Identify which cell holds the provided text, then report its (X, Y) central coordinate. 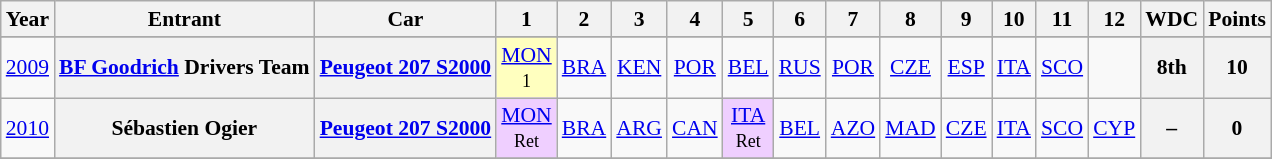
1 (526, 19)
9 (966, 19)
12 (1114, 19)
Sébastien Ogier (184, 128)
8th (1172, 68)
BF Goodrich Drivers Team (184, 68)
2010 (28, 128)
– (1172, 128)
2 (584, 19)
MONRet (526, 128)
ARG (639, 128)
Year (28, 19)
Entrant (184, 19)
11 (1062, 19)
AZO (853, 128)
KEN (639, 68)
8 (910, 19)
MAD (910, 128)
CAN (695, 128)
2009 (28, 68)
3 (639, 19)
6 (800, 19)
MON1 (526, 68)
5 (748, 19)
ESP (966, 68)
ITARet (748, 128)
Points (1237, 19)
CYP (1114, 128)
4 (695, 19)
RUS (800, 68)
Car (406, 19)
7 (853, 19)
WDC (1172, 19)
0 (1237, 128)
